For the text-containing cell, return its midpoint in [X, Y] coordinate format. 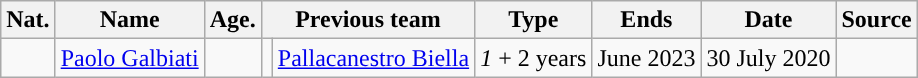
Name [130, 20]
Age. [232, 20]
Source [876, 20]
Type [534, 20]
Nat. [28, 20]
Previous team [368, 20]
30 July 2020 [768, 58]
Date [768, 20]
June 2023 [646, 58]
Pallacanestro Biella [373, 58]
1 + 2 years [534, 58]
Ends [646, 20]
Paolo Galbiati [130, 58]
